Identify which cell holds the provided text, then report its [x, y] central coordinate. 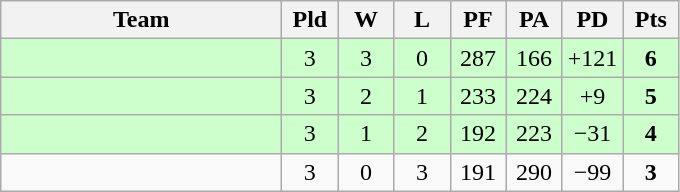
191 [478, 172]
223 [534, 134]
5 [651, 96]
166 [534, 58]
192 [478, 134]
224 [534, 96]
PA [534, 20]
4 [651, 134]
W [366, 20]
PF [478, 20]
290 [534, 172]
287 [478, 58]
PD [592, 20]
+121 [592, 58]
+9 [592, 96]
−31 [592, 134]
6 [651, 58]
Pts [651, 20]
−99 [592, 172]
L [422, 20]
233 [478, 96]
Team [142, 20]
Pld [310, 20]
